Capture the cell that displays the provided text and extract its (X, Y) central coordinate. 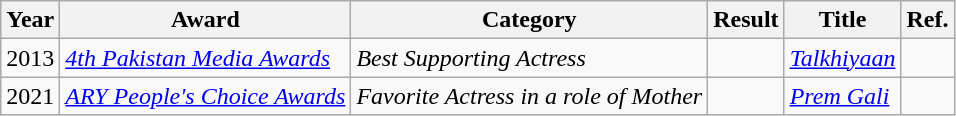
Ref. (928, 20)
Prem Gali (842, 96)
2021 (30, 96)
Talkhiyaan (842, 58)
Year (30, 20)
Favorite Actress in a role of Mother (530, 96)
ARY People's Choice Awards (206, 96)
Best Supporting Actress (530, 58)
Result (746, 20)
2013 (30, 58)
Category (530, 20)
4th Pakistan Media Awards (206, 58)
Title (842, 20)
Award (206, 20)
